Output the (X, Y) coordinate of the center of the cell containing the given text.  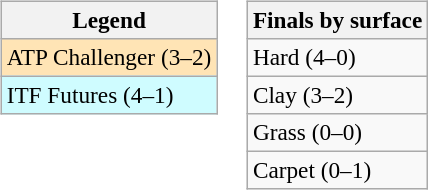
Finals by surface (337, 20)
Grass (0–0) (337, 133)
Clay (3–2) (337, 95)
Hard (4–0) (337, 57)
Carpet (0–1) (337, 171)
ITF Futures (4–1) (108, 95)
ATP Challenger (3–2) (108, 57)
Legend (108, 20)
